Return the [x, y] coordinate for the center point of the cell that contains the specified text.  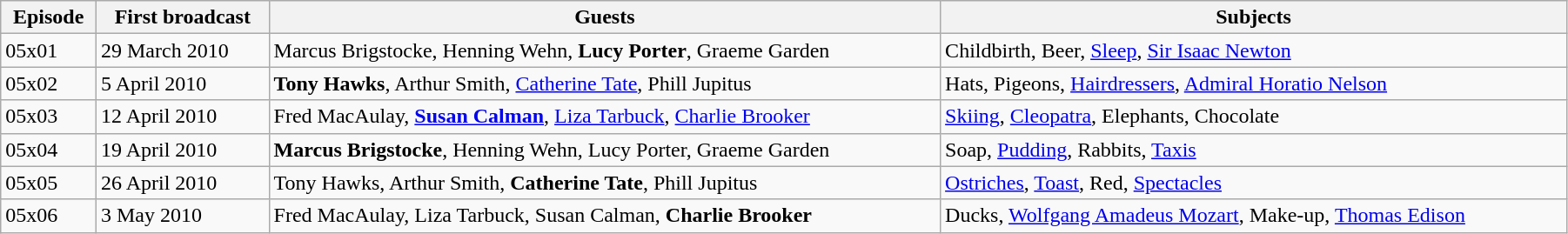
Fred MacAulay, Susan Calman, Liza Tarbuck, Charlie Brooker [605, 117]
05x03 [49, 117]
05x02 [49, 84]
05x05 [49, 183]
Ostriches, Toast, Red, Spectacles [1254, 183]
Soap, Pudding, Rabbits, Taxis [1254, 150]
Hats, Pigeons, Hairdressers, Admiral Horatio Nelson [1254, 84]
05x01 [49, 50]
05x06 [49, 216]
Guests [605, 17]
19 April 2010 [183, 150]
Episode [49, 17]
Childbirth, Beer, Sleep, Sir Isaac Newton [1254, 50]
29 March 2010 [183, 50]
First broadcast [183, 17]
Fred MacAulay, Liza Tarbuck, Susan Calman, Charlie Brooker [605, 216]
12 April 2010 [183, 117]
Ducks, Wolfgang Amadeus Mozart, Make-up, Thomas Edison [1254, 216]
Skiing, Cleopatra, Elephants, Chocolate [1254, 117]
26 April 2010 [183, 183]
3 May 2010 [183, 216]
05x04 [49, 150]
5 April 2010 [183, 84]
Subjects [1254, 17]
